From the cell containing the given text, extract its center point as (x, y) coordinate. 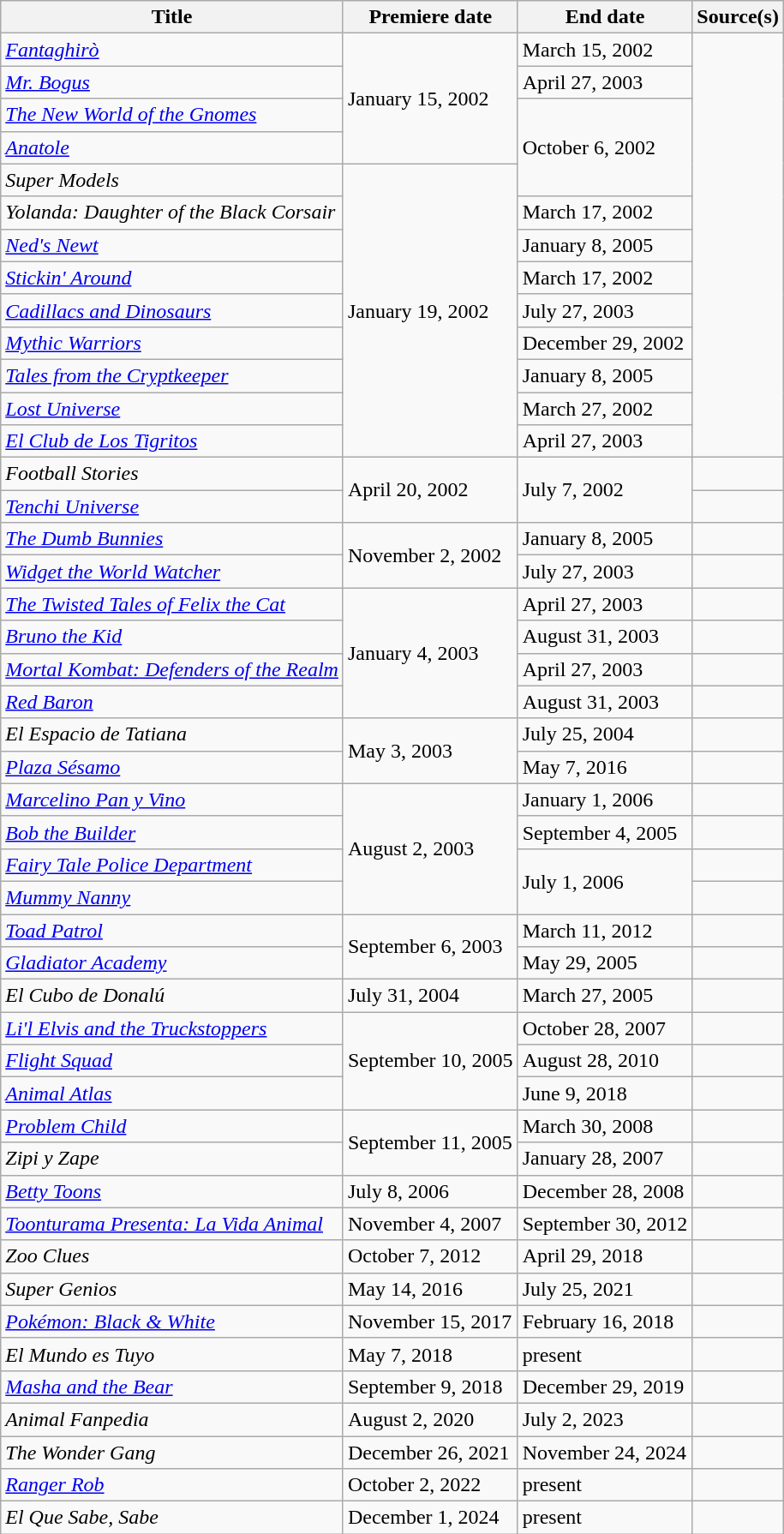
May 14, 2016 (430, 1289)
Masha and the Bear (172, 1387)
Plaza Sésamo (172, 767)
October 28, 2007 (605, 1028)
August 28, 2010 (605, 1061)
El Cubo de Donalú (172, 996)
March 27, 2002 (605, 409)
El Que Sabe, Sabe (172, 1518)
January 19, 2002 (430, 310)
May 3, 2003 (430, 751)
December 26, 2021 (430, 1453)
Bob the Builder (172, 832)
March 15, 2002 (605, 50)
Toonturama Presenta: La Vida Animal (172, 1224)
December 1, 2024 (430, 1518)
El Espacio de Tatiana (172, 734)
The Dumb Bunnies (172, 539)
The Wonder Gang (172, 1453)
January 28, 2007 (605, 1159)
Tales from the Cryptkeeper (172, 375)
Bruno the Kid (172, 637)
Yolanda: Daughter of the Black Corsair (172, 213)
November 24, 2024 (605, 1453)
Lost Universe (172, 409)
Ned's Newt (172, 245)
October 6, 2002 (605, 147)
December 29, 2019 (605, 1387)
June 9, 2018 (605, 1094)
Super Models (172, 180)
Source(s) (739, 17)
September 4, 2005 (605, 832)
Mummy Nanny (172, 897)
Fantaghirò (172, 50)
September 11, 2005 (430, 1142)
September 9, 2018 (430, 1387)
Red Baron (172, 702)
The Twisted Tales of Felix the Cat (172, 604)
March 30, 2008 (605, 1126)
September 10, 2005 (430, 1061)
October 2, 2022 (430, 1485)
May 7, 2018 (430, 1354)
Problem Child (172, 1126)
November 4, 2007 (430, 1224)
October 7, 2012 (430, 1256)
Betty Toons (172, 1191)
November 2, 2002 (430, 555)
Ranger Rob (172, 1485)
Mythic Warriors (172, 343)
July 25, 2004 (605, 734)
El Club de Los Tigritos (172, 441)
February 16, 2018 (605, 1321)
Animal Fanpedia (172, 1419)
April 29, 2018 (605, 1256)
Animal Atlas (172, 1094)
The New World of the Gnomes (172, 115)
July 31, 2004 (430, 996)
End date (605, 17)
May 7, 2016 (605, 767)
Anatole (172, 147)
Title (172, 17)
Flight Squad (172, 1061)
Li'l Elvis and the Truckstoppers (172, 1028)
August 2, 2020 (430, 1419)
January 15, 2002 (430, 99)
March 11, 2012 (605, 930)
Zipi y Zape (172, 1159)
March 27, 2005 (605, 996)
August 2, 2003 (430, 848)
July 1, 2006 (605, 881)
January 1, 2006 (605, 800)
April 20, 2002 (430, 490)
Tenchi Universe (172, 506)
El Mundo es Tuyo (172, 1354)
December 28, 2008 (605, 1191)
December 29, 2002 (605, 343)
July 7, 2002 (605, 490)
September 30, 2012 (605, 1224)
Marcelino Pan y Vino (172, 800)
Gladiator Academy (172, 963)
July 2, 2023 (605, 1419)
Super Genios (172, 1289)
Mr. Bogus (172, 82)
Mortal Kombat: Defenders of the Realm (172, 669)
Toad Patrol (172, 930)
Widget the World Watcher (172, 572)
July 8, 2006 (430, 1191)
November 15, 2017 (430, 1321)
Premiere date (430, 17)
Fairy Tale Police Department (172, 865)
September 6, 2003 (430, 946)
Football Stories (172, 474)
Zoo Clues (172, 1256)
July 25, 2021 (605, 1289)
Cadillacs and Dinosaurs (172, 310)
January 4, 2003 (430, 653)
Stickin' Around (172, 278)
Pokémon: Black & White (172, 1321)
May 29, 2005 (605, 963)
